Output the (X, Y) coordinate of the center of the cell containing the given text.  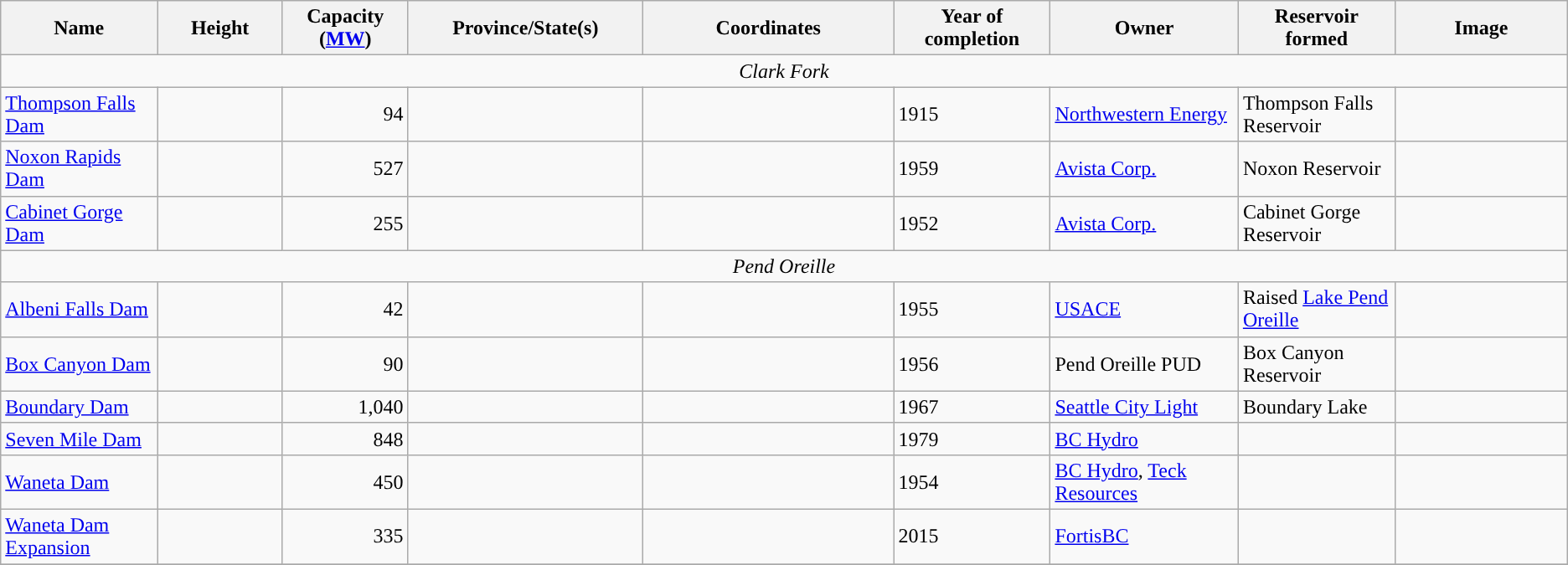
Cabinet Gorge Reservoir (1317, 223)
2015 (972, 536)
Image (1481, 28)
527 (345, 169)
Thompson Falls Dam (79, 114)
1967 (972, 407)
1915 (972, 114)
Box Canyon Dam (79, 363)
Waneta Dam Expansion (79, 536)
Capacity (MW) (345, 28)
Year of completion (972, 28)
335 (345, 536)
1954 (972, 482)
Albeni Falls Dam (79, 310)
Seven Mile Dam (79, 439)
Coordinates (769, 28)
Noxon Rapids Dam (79, 169)
90 (345, 363)
Raised Lake Pend Oreille (1317, 310)
1955 (972, 310)
Province/State(s) (526, 28)
Boundary Dam (79, 407)
Thompson Falls Reservoir (1317, 114)
1979 (972, 439)
Seattle City Light (1144, 407)
USACE (1144, 310)
FortisBC (1144, 536)
Box Canyon Reservoir (1317, 363)
Height (220, 28)
Pend Oreille (784, 266)
1952 (972, 223)
450 (345, 482)
1,040 (345, 407)
Northwestern Energy (1144, 114)
Noxon Reservoir (1317, 169)
BC Hydro (1144, 439)
42 (345, 310)
Clark Fork (784, 71)
BC Hydro, Teck Resources (1144, 482)
Boundary Lake (1317, 407)
Pend Oreille PUD (1144, 363)
Reservoir formed (1317, 28)
848 (345, 439)
1959 (972, 169)
Cabinet Gorge Dam (79, 223)
Owner (1144, 28)
255 (345, 223)
94 (345, 114)
Name (79, 28)
Waneta Dam (79, 482)
1956 (972, 363)
